Extract the (x, y) coordinate from the center of the cell holding the provided text.  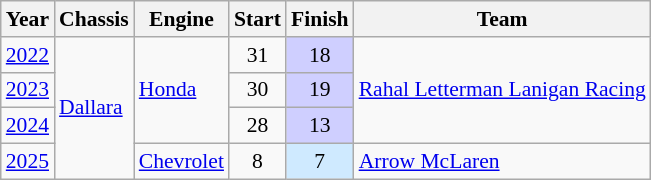
Start (258, 19)
8 (258, 162)
7 (320, 162)
30 (258, 90)
2023 (28, 90)
Honda (182, 90)
28 (258, 126)
13 (320, 126)
Engine (182, 19)
Team (502, 19)
Arrow McLaren (502, 162)
18 (320, 55)
Chevrolet (182, 162)
19 (320, 90)
2022 (28, 55)
2024 (28, 126)
Rahal Letterman Lanigan Racing (502, 90)
Dallara (94, 108)
Year (28, 19)
Chassis (94, 19)
2025 (28, 162)
31 (258, 55)
Finish (320, 19)
